For the text-containing cell, return its midpoint in (X, Y) coordinate format. 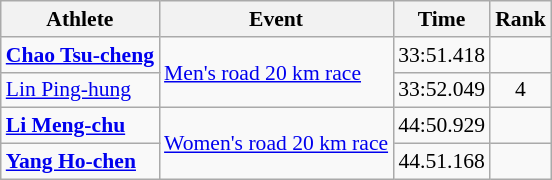
33:52.049 (442, 90)
Li Meng-chu (80, 126)
Women's road 20 km race (276, 144)
4 (520, 90)
Athlete (80, 19)
Lin Ping-hung (80, 90)
Chao Tsu-cheng (80, 55)
44.51.168 (442, 162)
Men's road 20 km race (276, 72)
Time (442, 19)
33:51.418 (442, 55)
Event (276, 19)
Rank (520, 19)
Yang Ho-chen (80, 162)
44:50.929 (442, 126)
